Pinpoint the cell where the given text exists, returning its (X, Y) midpoint coordinate. 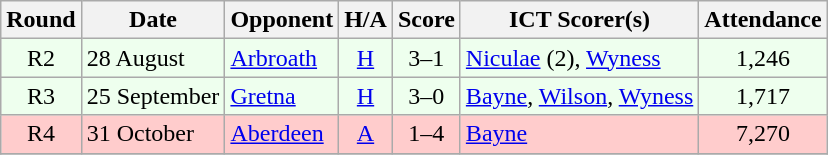
Bayne, Wilson, Wyness (579, 96)
Score (426, 20)
Opponent (282, 20)
R4 (41, 134)
A (366, 134)
1,246 (763, 58)
Date (153, 20)
Aberdeen (282, 134)
31 October (153, 134)
Attendance (763, 20)
1–4 (426, 134)
ICT Scorer(s) (579, 20)
Niculae (2), Wyness (579, 58)
Bayne (579, 134)
Round (41, 20)
28 August (153, 58)
Gretna (282, 96)
7,270 (763, 134)
3–0 (426, 96)
3–1 (426, 58)
R2 (41, 58)
1,717 (763, 96)
R3 (41, 96)
H/A (366, 20)
25 September (153, 96)
Arbroath (282, 58)
